Determine the (X, Y) coordinate at the center of the cell enclosing the given text.  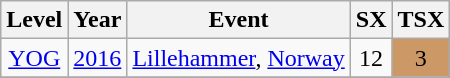
Lillehammer, Norway (238, 58)
SX (371, 20)
2016 (98, 58)
Year (98, 20)
Event (238, 20)
TSX (421, 20)
12 (371, 58)
3 (421, 58)
YOG (34, 58)
Level (34, 20)
